Provide the (x, y) coordinate of the cell's center where the given text is located.  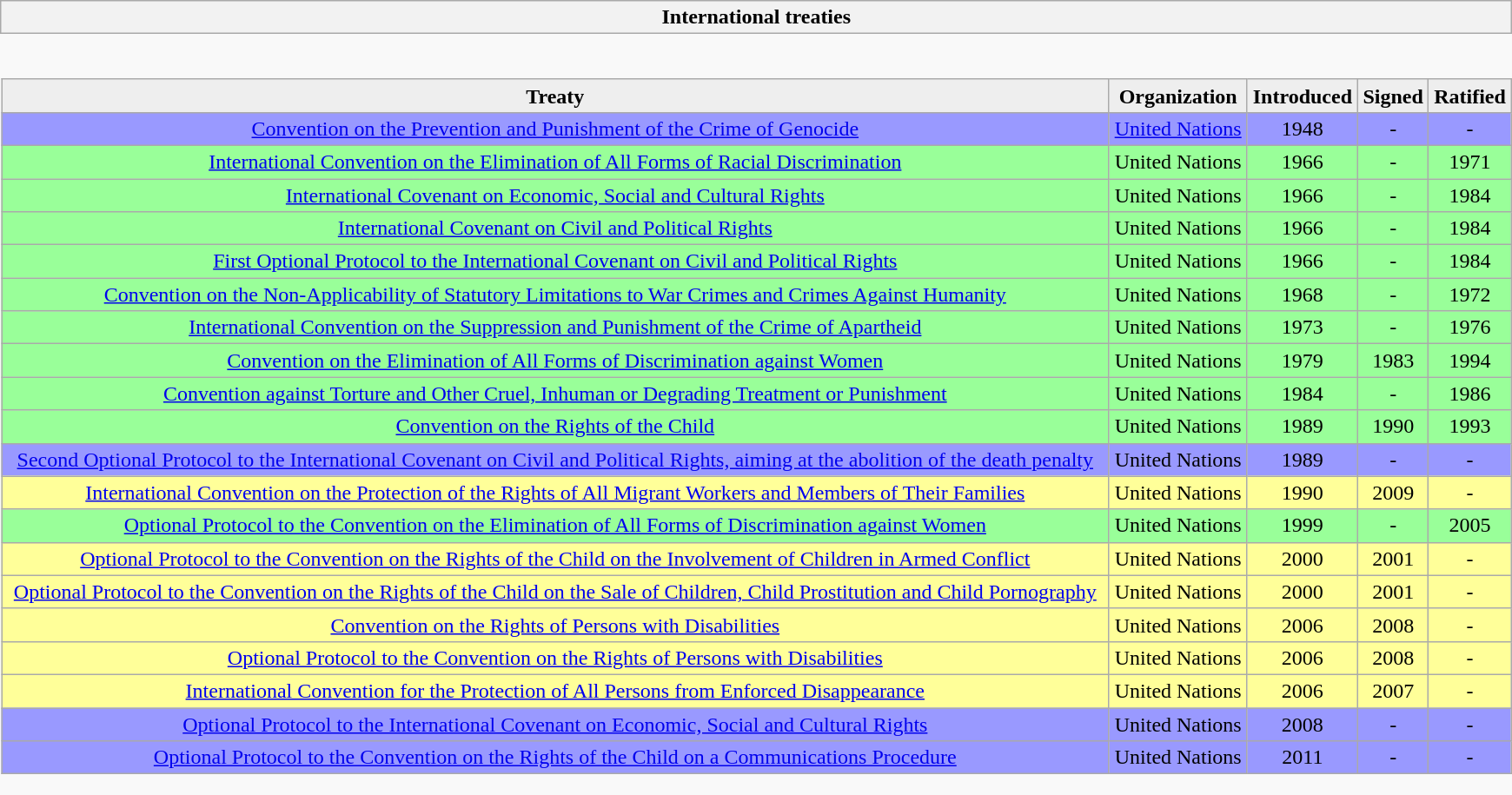
International Covenant on Economic, Social and Cultural Rights (556, 195)
1973 (1302, 328)
Convention on the Elimination of All Forms of Discrimination against Women (556, 361)
1971 (1470, 162)
2009 (1393, 493)
Convention on the Rights of Persons with Disabilities (556, 625)
International Convention on the Elimination of All Forms of Racial Discrimination (556, 162)
Convention on the Non-Applicability of Statutory Limitations to War Crimes and Crimes Against Humanity (556, 295)
2007 (1393, 691)
Optional Protocol to the Convention on the Rights of the Child on the Sale of Children, Child Prostitution and Child Pornography (556, 592)
Optional Protocol to the Convention on the Rights of the Child on the Involvement of Children in Armed Conflict (556, 559)
1983 (1393, 361)
First Optional Protocol to the International Covenant on Civil and Political Rights (556, 262)
Optional Protocol to the International Covenant on Economic, Social and Cultural Rights (556, 724)
Optional Protocol to the Convention on the Elimination of All Forms of Discrimination against Women (556, 526)
1999 (1302, 526)
Signed (1393, 96)
Optional Protocol to the Convention on the Rights of Persons with Disabilities (556, 658)
1972 (1470, 295)
Second Optional Protocol to the International Covenant on Civil and Political Rights, aiming at the abolition of the death penalty (556, 460)
International Covenant on Civil and Political Rights (556, 229)
International Convention on the Suppression and Punishment of the Crime of Apartheid (556, 328)
1994 (1470, 361)
International Convention on the Protection of the Rights of All Migrant Workers and Members of Their Families (556, 493)
Convention on the Prevention and Punishment of the Crime of Genocide (556, 129)
Introduced (1302, 96)
1968 (1302, 295)
Treaty (556, 96)
International Convention for the Protection of All Persons from Enforced Disappearance (556, 691)
1948 (1302, 129)
1993 (1470, 427)
1976 (1470, 328)
2005 (1470, 526)
1986 (1470, 394)
Optional Protocol to the Convention on the Rights of the Child on a Communications Procedure (556, 758)
Organization (1178, 96)
Convention against Torture and Other Cruel, Inhuman or Degrading Treatment or Punishment (556, 394)
Convention on the Rights of the Child (556, 427)
1979 (1302, 361)
International treaties (756, 17)
2011 (1302, 758)
Ratified (1470, 96)
